Return the (X, Y) coordinate for the center point of the cell that contains the specified text.  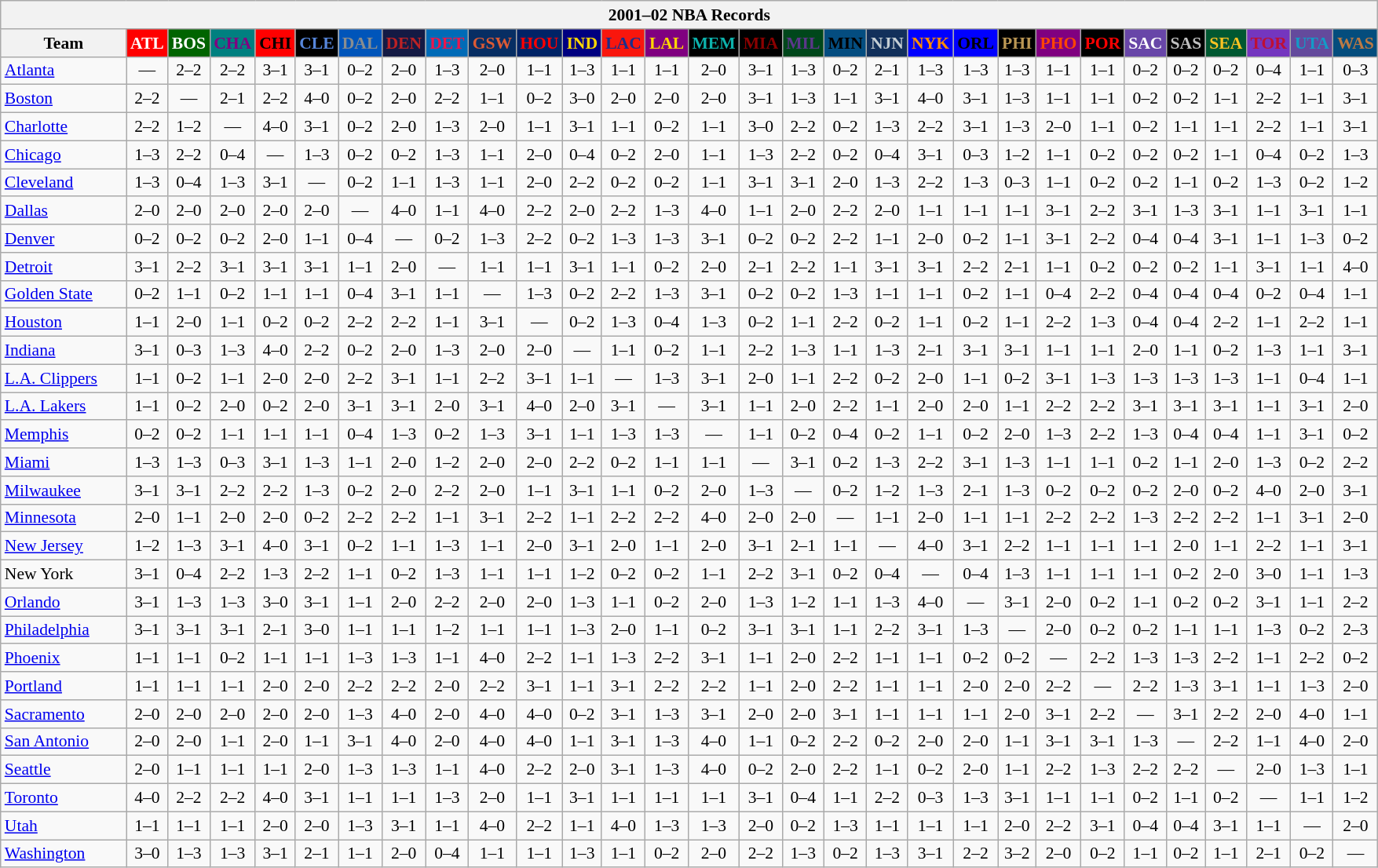
POR (1102, 43)
3–2 (1018, 854)
Miami (64, 462)
Golden State (64, 294)
Dallas (64, 211)
Houston (64, 323)
ATL (148, 43)
NJN (887, 43)
Chicago (64, 155)
Indiana (64, 351)
DET (448, 43)
SAS (1186, 43)
WAS (1355, 43)
MEM (713, 43)
Sacramento (64, 714)
ORL (975, 43)
Seattle (64, 770)
Utah (64, 826)
MIA (761, 43)
MIN (845, 43)
LAL (667, 43)
Cleveland (64, 183)
CHI (275, 43)
Boston (64, 99)
New Jersey (64, 546)
Portland (64, 686)
IND (582, 43)
Memphis (64, 435)
L.A. Clippers (64, 378)
2001–02 NBA Records (689, 15)
New York (64, 574)
Toronto (64, 798)
Washington (64, 854)
TOR (1269, 43)
DEN (404, 43)
Philadelphia (64, 630)
BOS (188, 43)
Charlotte (64, 127)
LAC (623, 43)
Team (64, 43)
HOU (539, 43)
PHI (1018, 43)
Atlanta (64, 71)
CHA (232, 43)
Phoenix (64, 658)
Minnesota (64, 518)
DAL (360, 43)
NYK (930, 43)
Detroit (64, 267)
CLE (317, 43)
GSW (493, 43)
San Antonio (64, 742)
L.A. Lakers (64, 407)
PHO (1058, 43)
Orlando (64, 602)
SEA (1226, 43)
2–3 (1355, 630)
SAC (1145, 43)
MIL (802, 43)
Denver (64, 239)
Milwaukee (64, 491)
UTA (1312, 43)
